Locate the cell with the specified text and output its [x, y] center coordinate. 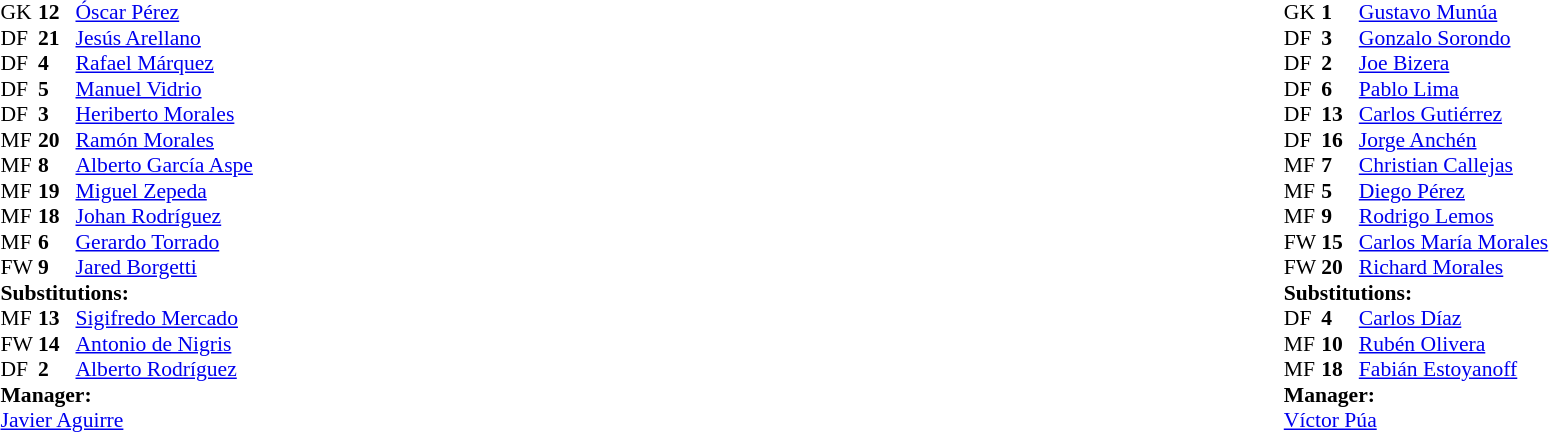
Antonio de Nigris [168, 344]
12 [57, 13]
Gerardo Torrado [168, 242]
7 [1340, 165]
14 [57, 344]
Substitutions: [129, 293]
19 [57, 191]
Rafael Márquez [168, 63]
1 [1340, 13]
10 [1340, 344]
Manuel Vidrio [168, 89]
21 [57, 38]
Sigifredo Mercado [168, 319]
Óscar Pérez [168, 13]
Heriberto Morales [168, 115]
Jared Borgetti [168, 267]
15 [1340, 242]
Alberto Rodríguez [168, 369]
Johan Rodríguez [168, 217]
Manager: [129, 395]
Jesús Arellano [168, 38]
Ramón Morales [168, 140]
16 [1340, 140]
Alberto García Aspe [168, 165]
Miguel Zepeda [168, 191]
8 [57, 165]
